Extract the [x, y] coordinate from the center of the cell holding the provided text.  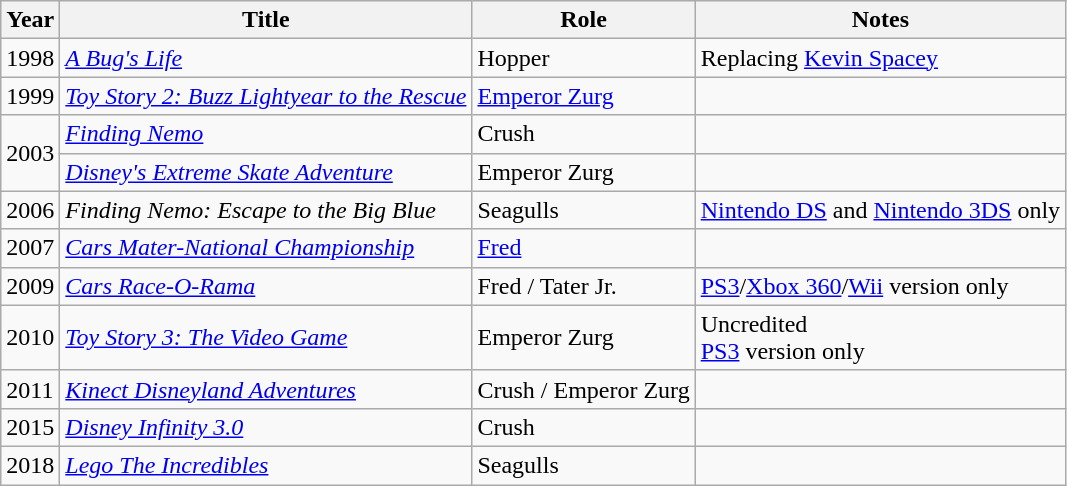
Fred [584, 248]
2009 [30, 286]
Lego The Incredibles [266, 465]
Finding Nemo: Escape to the Big Blue [266, 210]
Title [266, 20]
UncreditedPS3 version only [880, 338]
Notes [880, 20]
PS3/Xbox 360/Wii version only [880, 286]
2018 [30, 465]
2015 [30, 427]
Disney's Extreme Skate Adventure [266, 172]
1999 [30, 96]
Cars Race-O-Rama [266, 286]
Kinect Disneyland Adventures [266, 389]
Crush / Emperor Zurg [584, 389]
2003 [30, 153]
Cars Mater-National Championship [266, 248]
Toy Story 3: The Video Game [266, 338]
A Bug's Life [266, 58]
Nintendo DS and Nintendo 3DS only [880, 210]
Year [30, 20]
Hopper [584, 58]
Disney Infinity 3.0 [266, 427]
Toy Story 2: Buzz Lightyear to the Rescue [266, 96]
Replacing Kevin Spacey [880, 58]
2006 [30, 210]
1998 [30, 58]
Role [584, 20]
Finding Nemo [266, 134]
2010 [30, 338]
2011 [30, 389]
2007 [30, 248]
Fred / Tater Jr. [584, 286]
